Find where the given text appears and provide that cell's center as [x, y] coordinate. 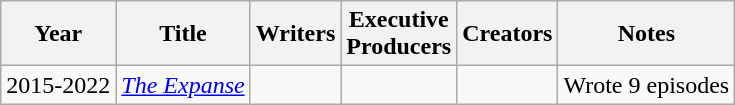
Creators [508, 34]
Year [58, 34]
ExecutiveProducers [399, 34]
Notes [646, 34]
Title [183, 34]
2015-2022 [58, 85]
The Expanse [183, 85]
Wrote 9 episodes [646, 85]
Writers [296, 34]
